From the cell containing the given text, extract its center point as (X, Y) coordinate. 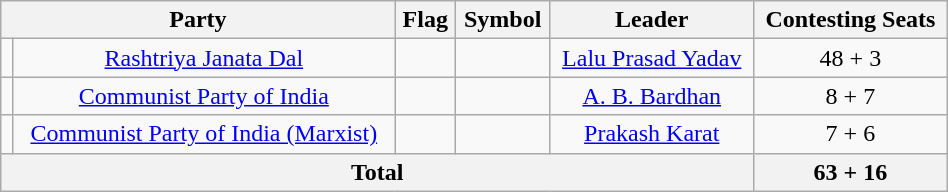
48 + 3 (851, 58)
Lalu Prasad Yadav (652, 58)
Leader (652, 20)
Rashtriya Janata Dal (204, 58)
Communist Party of India (Marxist) (204, 134)
63 + 16 (851, 172)
Symbol (502, 20)
Flag (425, 20)
Prakash Karat (652, 134)
8 + 7 (851, 96)
Communist Party of India (204, 96)
A. B. Bardhan (652, 96)
Contesting Seats (851, 20)
Total (378, 172)
7 + 6 (851, 134)
Party (198, 20)
